Return the (x, y) coordinate for the center point of the cell that contains the specified text.  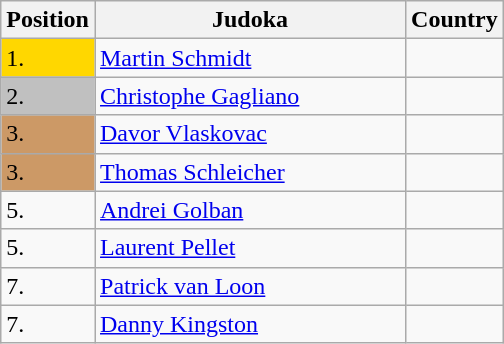
Davor Vlaskovac (250, 134)
Christophe Gagliano (250, 96)
Judoka (250, 20)
Patrick van Loon (250, 286)
Danny Kingston (250, 324)
Andrei Golban (250, 210)
Country (455, 20)
Laurent Pellet (250, 248)
Position (48, 20)
Martin Schmidt (250, 58)
1. (48, 58)
Thomas Schleicher (250, 172)
2. (48, 96)
